Return (X, Y) of the center of cell containing provided text 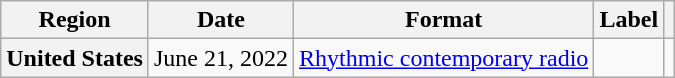
Label (629, 20)
June 21, 2022 (220, 58)
Rhythmic contemporary radio (444, 58)
United States (75, 58)
Region (75, 20)
Date (220, 20)
Format (444, 20)
